Pinpoint the cell where the given text exists, returning its [X, Y] midpoint coordinate. 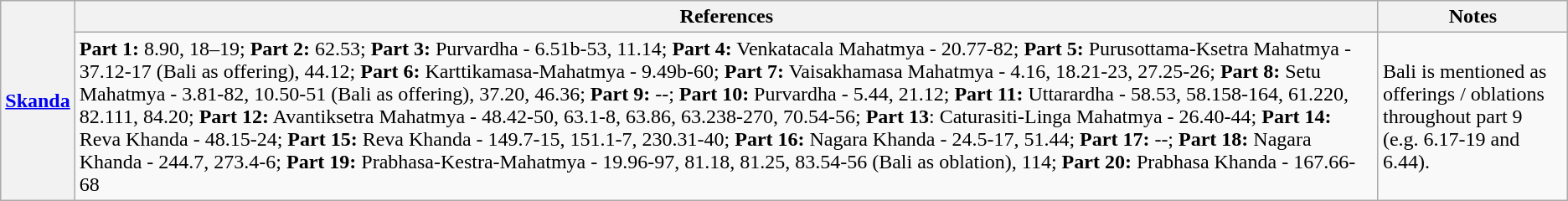
Notes [1473, 17]
Skanda [38, 100]
Bali is mentioned as offerings / oblations throughout part 9 (e.g. 6.17-19 and 6.44). [1473, 116]
References [726, 17]
